Search for the cell housing the specified text and yield its [x, y] center coordinate. 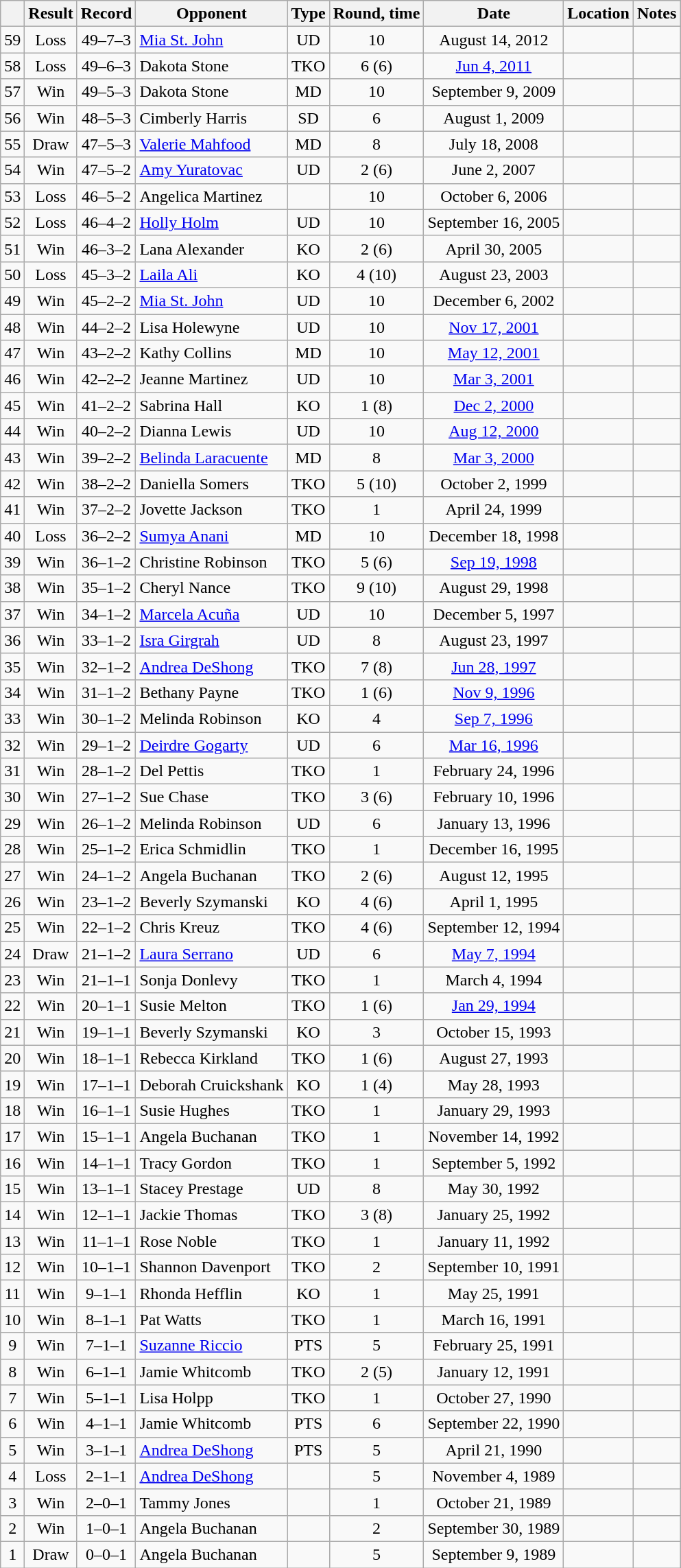
42–2–2 [106, 379]
20 [12, 1058]
21 [12, 1032]
19 [12, 1084]
Suzanne Riccio [211, 1346]
Type [309, 14]
Sep 19, 1998 [494, 562]
1 (4) [377, 1084]
16 [12, 1163]
Notes [656, 14]
December 6, 2002 [494, 301]
42 [12, 484]
22 [12, 1006]
39–2–2 [106, 458]
April 30, 2005 [494, 248]
October 2, 1999 [494, 484]
55 [12, 144]
December 18, 1998 [494, 536]
32 [12, 745]
15 [12, 1189]
April 1, 1995 [494, 902]
September 10, 1991 [494, 1267]
October 15, 1993 [494, 1032]
38–2–2 [106, 484]
38 [12, 588]
15–1–1 [106, 1136]
Jackie Thomas [211, 1215]
30 [12, 797]
21–1–2 [106, 954]
27 [12, 876]
28 [12, 850]
40–2–2 [106, 432]
18–1–1 [106, 1058]
Laura Serrano [211, 954]
3 (6) [377, 797]
30–1–2 [106, 718]
Shannon Davenport [211, 1267]
January 13, 1996 [494, 823]
Sue Chase [211, 797]
October 6, 2006 [494, 196]
April 21, 1990 [494, 1450]
August 23, 1997 [494, 640]
January 11, 1992 [494, 1241]
February 25, 1991 [494, 1346]
20–1–1 [106, 1006]
7–1–1 [106, 1346]
Holly Holm [211, 222]
36 [12, 640]
September 22, 1990 [494, 1424]
10–1–1 [106, 1267]
36–2–2 [106, 536]
23–1–2 [106, 902]
13–1–1 [106, 1189]
Rose Noble [211, 1241]
49–5–3 [106, 92]
Belinda Laracuente [211, 458]
Jovette Jackson [211, 510]
September 12, 1994 [494, 928]
Kathy Collins [211, 353]
August 27, 1993 [494, 1058]
August 12, 1995 [494, 876]
August 14, 2012 [494, 40]
9 [12, 1346]
34–1–2 [106, 614]
48–5–3 [106, 118]
July 18, 2008 [494, 144]
6 (6) [377, 66]
46 [12, 379]
26 [12, 902]
Lisa Holewyne [211, 327]
45 [12, 406]
August 23, 2003 [494, 274]
21–1–1 [106, 980]
8–1–1 [106, 1320]
18 [12, 1110]
33–1–2 [106, 640]
Daniella Somers [211, 484]
Valerie Mahfood [211, 144]
51 [12, 248]
41–2–2 [106, 406]
Mar 3, 2000 [494, 458]
October 21, 1989 [494, 1502]
Rhonda Hefflin [211, 1294]
9–1–1 [106, 1294]
0–0–1 [106, 1554]
Mar 16, 1996 [494, 745]
May 25, 1991 [494, 1294]
25–1–2 [106, 850]
Record [106, 14]
February 10, 1996 [494, 797]
39 [12, 562]
October 27, 1990 [494, 1398]
Jan 29, 1994 [494, 1006]
September 5, 1992 [494, 1163]
57 [12, 92]
Tammy Jones [211, 1502]
11–1–1 [106, 1241]
12–1–1 [106, 1215]
Rebecca Kirkland [211, 1058]
48 [12, 327]
Cimberly Harris [211, 118]
27–1–2 [106, 797]
December 16, 1995 [494, 850]
Jun 28, 1997 [494, 666]
11 [12, 1294]
Dianna Lewis [211, 432]
Del Pettis [211, 771]
Date [494, 14]
Result [51, 14]
3–1–1 [106, 1450]
June 2, 2007 [494, 170]
46–5–2 [106, 196]
19–1–1 [106, 1032]
28–1–2 [106, 771]
Jeanne Martinez [211, 379]
37–2–2 [106, 510]
33 [12, 718]
Marcela Acuña [211, 614]
May 12, 2001 [494, 353]
January 25, 1992 [494, 1215]
Jun 4, 2011 [494, 66]
46–4–2 [106, 222]
49–6–3 [106, 66]
Susie Hughes [211, 1110]
13 [12, 1241]
53 [12, 196]
14 [12, 1215]
58 [12, 66]
45–2–2 [106, 301]
May 28, 1993 [494, 1084]
47–5–3 [106, 144]
Sumya Anani [211, 536]
7 [12, 1398]
September 9, 1989 [494, 1554]
January 29, 1993 [494, 1110]
Tracy Gordon [211, 1163]
16–1–1 [106, 1110]
Bethany Payne [211, 692]
46–3–2 [106, 248]
Cheryl Nance [211, 588]
24–1–2 [106, 876]
1–0–1 [106, 1528]
3 (8) [377, 1215]
March 4, 1994 [494, 980]
4 (10) [377, 274]
2 (5) [377, 1372]
12 [12, 1267]
29–1–2 [106, 745]
Lana Alexander [211, 248]
43 [12, 458]
January 12, 1991 [494, 1372]
56 [12, 118]
Laila Ali [211, 274]
Nov 9, 1996 [494, 692]
Nov 17, 2001 [494, 327]
37 [12, 614]
May 30, 1992 [494, 1189]
SD [309, 118]
Amy Yuratovac [211, 170]
September 16, 2005 [494, 222]
March 16, 1991 [494, 1320]
Lisa Holpp [211, 1398]
Mar 3, 2001 [494, 379]
14–1–1 [106, 1163]
August 1, 2009 [494, 118]
Pat Watts [211, 1320]
Aug 12, 2000 [494, 432]
52 [12, 222]
26–1–2 [106, 823]
Sonja Donlevy [211, 980]
43–2–2 [106, 353]
2–0–1 [106, 1502]
7 (8) [377, 666]
44 [12, 432]
1 (8) [377, 406]
50 [12, 274]
September 30, 1989 [494, 1528]
22–1–2 [106, 928]
45–3–2 [106, 274]
September 9, 2009 [494, 92]
Sep 7, 1996 [494, 718]
35–1–2 [106, 588]
5–1–1 [106, 1398]
29 [12, 823]
Susie Melton [211, 1006]
Round, time [377, 14]
Sabrina Hall [211, 406]
24 [12, 954]
Dec 2, 2000 [494, 406]
54 [12, 170]
Isra Girgrah [211, 640]
6–1–1 [106, 1372]
23 [12, 980]
35 [12, 666]
31–1–2 [106, 692]
Angelica Martinez [211, 196]
Deborah Cruickshank [211, 1084]
32–1–2 [106, 666]
59 [12, 40]
44–2–2 [106, 327]
41 [12, 510]
40 [12, 536]
April 24, 1999 [494, 510]
17–1–1 [106, 1084]
31 [12, 771]
Location [599, 14]
25 [12, 928]
17 [12, 1136]
49 [12, 301]
47 [12, 353]
49–7–3 [106, 40]
Chris Kreuz [211, 928]
Deirdre Gogarty [211, 745]
4–1–1 [106, 1424]
2–1–1 [106, 1476]
November 4, 1989 [494, 1476]
5 (6) [377, 562]
36–1–2 [106, 562]
August 29, 1998 [494, 588]
34 [12, 692]
November 14, 1992 [494, 1136]
Erica Schmidlin [211, 850]
5 (10) [377, 484]
Stacey Prestage [211, 1189]
May 7, 1994 [494, 954]
February 24, 1996 [494, 771]
9 (10) [377, 588]
Christine Robinson [211, 562]
Opponent [211, 14]
47–5–2 [106, 170]
December 5, 1997 [494, 614]
